Return [x, y] of the center of cell containing provided text 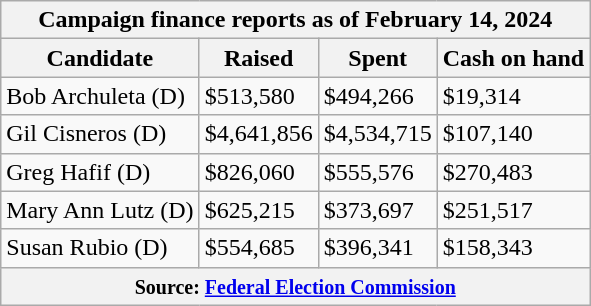
$107,140 [513, 134]
Raised [258, 58]
Bob Archuleta (D) [100, 96]
$494,266 [378, 96]
Susan Rubio (D) [100, 248]
$19,314 [513, 96]
Greg Hafif (D) [100, 172]
$373,697 [378, 210]
$4,641,856 [258, 134]
Source: Federal Election Commission [296, 286]
$625,215 [258, 210]
$554,685 [258, 248]
$158,343 [513, 248]
Cash on hand [513, 58]
Gil Cisneros (D) [100, 134]
$396,341 [378, 248]
$555,576 [378, 172]
Spent [378, 58]
$4,534,715 [378, 134]
Candidate [100, 58]
$251,517 [513, 210]
Mary Ann Lutz (D) [100, 210]
Campaign finance reports as of February 14, 2024 [296, 20]
$513,580 [258, 96]
$826,060 [258, 172]
$270,483 [513, 172]
